Scan for the cell matching the given text and deliver its (X, Y) coordinate at center. 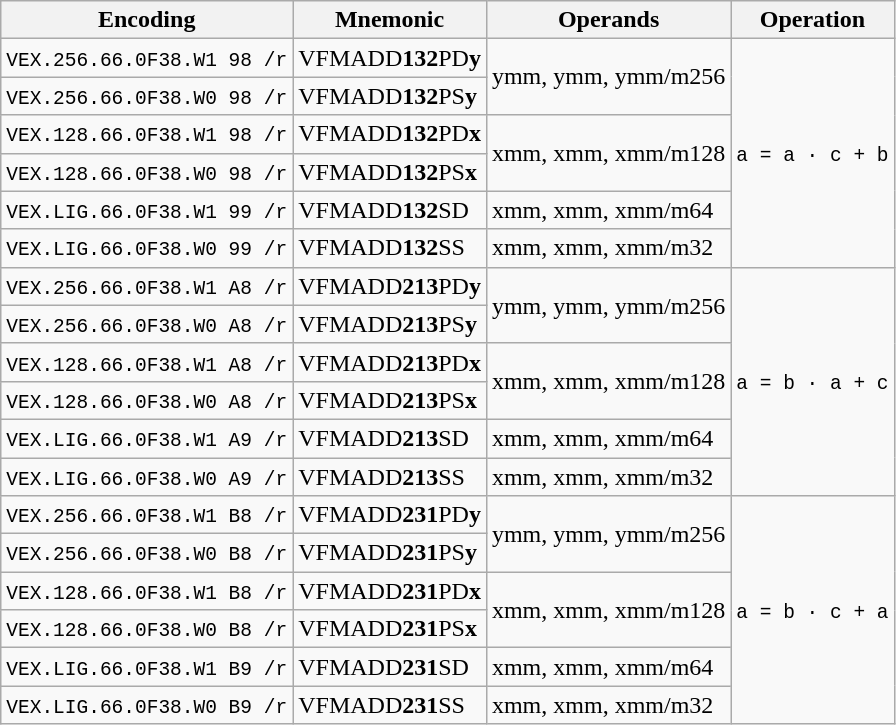
VFMADD132PDy (390, 58)
Mnemonic (390, 20)
VFMADD213PDx (390, 362)
VEX.LIG.66.0F38.W1 99 /r (147, 210)
VEX.256.66.0F38.W0 A8 /r (147, 324)
VFMADD132PSx (390, 172)
VEX.LIG.66.0F38.W1 B9 /r (147, 667)
VEX.128.66.0F38.W1 98 /r (147, 134)
VEX.128.66.0F38.W0 A8 /r (147, 400)
VFMADD231PDy (390, 515)
a = b · a + c (812, 381)
VEX.256.66.0F38.W1 B8 /r (147, 515)
VEX.128.66.0F38.W0 98 /r (147, 172)
VFMADD213PSx (390, 400)
VEX.256.66.0F38.W0 98 /r (147, 96)
VFMADD213SS (390, 477)
VFMADD231SD (390, 667)
VFMADD213PSy (390, 324)
a = a · c + b (812, 153)
VEX.128.66.0F38.W1 B8 /r (147, 591)
VFMADD132PDx (390, 134)
VEX.128.66.0F38.W0 B8 /r (147, 629)
VEX.256.66.0F38.W0 B8 /r (147, 553)
VFMADD132SS (390, 248)
Operands (608, 20)
VEX.LIG.66.0F38.W1 A9 /r (147, 438)
VFMADD213SD (390, 438)
Encoding (147, 20)
VEX.256.66.0F38.W1 A8 /r (147, 286)
VFMADD132PSy (390, 96)
VEX.LIG.66.0F38.W0 A9 /r (147, 477)
VFMADD231PSy (390, 553)
VEX.LIG.66.0F38.W0 99 /r (147, 248)
Operation (812, 20)
VEX.256.66.0F38.W1 98 /r (147, 58)
VFMADD132SD (390, 210)
VFMADD231PDx (390, 591)
VFMADD231SS (390, 705)
VEX.LIG.66.0F38.W0 B9 /r (147, 705)
VEX.128.66.0F38.W1 A8 /r (147, 362)
a = b · c + a (812, 610)
VFMADD213PDy (390, 286)
VFMADD231PSx (390, 629)
